Determine the (X, Y) coordinate at the center of the cell enclosing the given text.  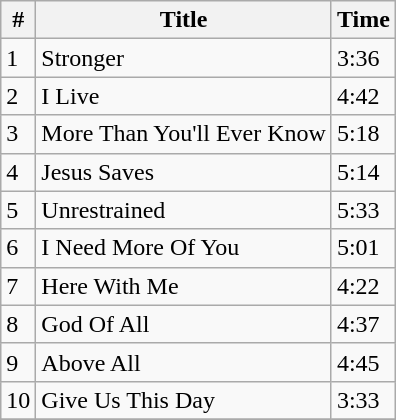
5:14 (363, 172)
4:22 (363, 286)
3:36 (363, 58)
Title (184, 20)
4:45 (363, 362)
4:37 (363, 324)
8 (18, 324)
More Than You'll Ever Know (184, 134)
Stronger (184, 58)
9 (18, 362)
4:42 (363, 96)
Jesus Saves (184, 172)
3 (18, 134)
5:33 (363, 210)
God Of All (184, 324)
7 (18, 286)
6 (18, 248)
5 (18, 210)
I Live (184, 96)
4 (18, 172)
2 (18, 96)
Here With Me (184, 286)
5:01 (363, 248)
1 (18, 58)
3:33 (363, 400)
Give Us This Day (184, 400)
10 (18, 400)
I Need More Of You (184, 248)
5:18 (363, 134)
Above All (184, 362)
Unrestrained (184, 210)
# (18, 20)
Time (363, 20)
